Provide the (x, y) coordinate of the cell's center where the given text is located.  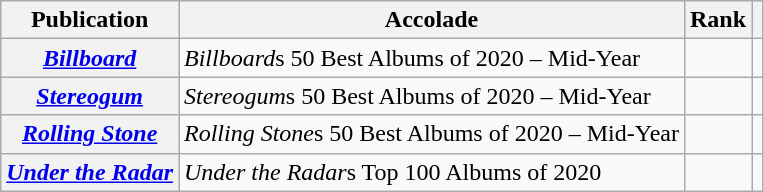
Stereogums 50 Best Albums of 2020 – Mid-Year (431, 96)
Accolade (431, 20)
Billboards 50 Best Albums of 2020 – Mid-Year (431, 58)
Rolling Stones 50 Best Albums of 2020 – Mid-Year (431, 134)
Under the Radar (90, 172)
Rank (718, 20)
Billboard (90, 58)
Stereogum (90, 96)
Publication (90, 20)
Rolling Stone (90, 134)
Under the Radars Top 100 Albums of 2020 (431, 172)
